Search for the cell housing the specified text and yield its (x, y) center coordinate. 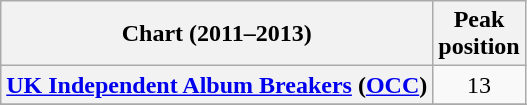
UK Independent Album Breakers (OCC) (217, 85)
Peakposition (479, 34)
13 (479, 85)
Chart (2011–2013) (217, 34)
